Scan for the cell matching the given text and deliver its (X, Y) coordinate at center. 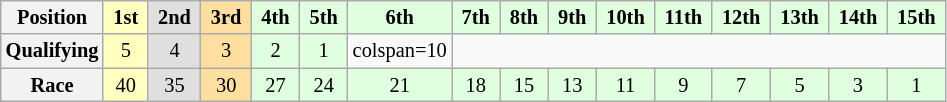
13th (799, 17)
21 (400, 85)
11th (684, 17)
35 (174, 85)
15 (524, 85)
14th (858, 17)
Qualifying (52, 51)
4th (275, 17)
27 (275, 85)
1st (126, 17)
40 (126, 85)
Position (52, 17)
13 (572, 85)
12th (741, 17)
11 (625, 85)
4 (174, 51)
2nd (174, 17)
9th (572, 17)
30 (226, 85)
3rd (226, 17)
colspan=10 (400, 51)
10th (625, 17)
7th (476, 17)
24 (324, 85)
Race (52, 85)
15th (916, 17)
7 (741, 85)
2 (275, 51)
5th (324, 17)
18 (476, 85)
8th (524, 17)
6th (400, 17)
9 (684, 85)
